Determine the (X, Y) coordinate at the center of the cell enclosing the given text.  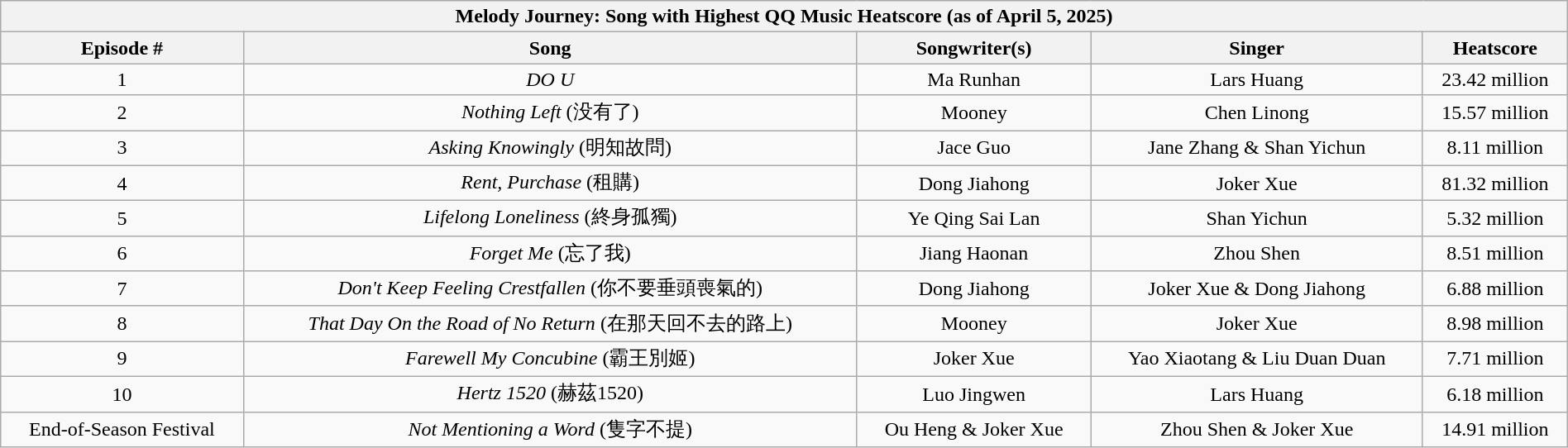
6.18 million (1495, 393)
Joker Xue & Dong Jiahong (1257, 289)
End-of-Season Festival (122, 430)
3 (122, 149)
5 (122, 218)
Heatscore (1495, 48)
Shan Yichun (1257, 218)
Chen Linong (1257, 112)
81.32 million (1495, 183)
Melody Journey: Song with Highest QQ Music Heatscore (as of April 5, 2025) (784, 17)
23.42 million (1495, 79)
Rent, Purchase (租購) (550, 183)
Lifelong Loneliness (終身孤獨) (550, 218)
Yao Xiaotang & Liu Duan Duan (1257, 359)
Jace Guo (974, 149)
Ou Heng & Joker Xue (974, 430)
Jiang Haonan (974, 253)
Hertz 1520 (赫茲1520) (550, 393)
Singer (1257, 48)
8.11 million (1495, 149)
1 (122, 79)
5.32 million (1495, 218)
8 (122, 324)
6.88 million (1495, 289)
That Day On the Road of No Return (在那天回不去的路上) (550, 324)
Asking Knowingly (明知故問) (550, 149)
2 (122, 112)
Farewell My Concubine (霸王別姬) (550, 359)
10 (122, 393)
9 (122, 359)
8.98 million (1495, 324)
15.57 million (1495, 112)
Not Mentioning a Word (隻字不提) (550, 430)
DO U (550, 79)
Don't Keep Feeling Crestfallen (你不要垂頭喪氣的) (550, 289)
Luo Jingwen (974, 393)
Ye Qing Sai Lan (974, 218)
Song (550, 48)
Jane Zhang & Shan Yichun (1257, 149)
14.91 million (1495, 430)
Episode # (122, 48)
Nothing Left (没有了) (550, 112)
7.71 million (1495, 359)
Zhou Shen & Joker Xue (1257, 430)
6 (122, 253)
Zhou Shen (1257, 253)
8.51 million (1495, 253)
7 (122, 289)
Songwriter(s) (974, 48)
Ma Runhan (974, 79)
4 (122, 183)
Forget Me (忘了我) (550, 253)
